From the cell containing the given text, extract its center point as [x, y] coordinate. 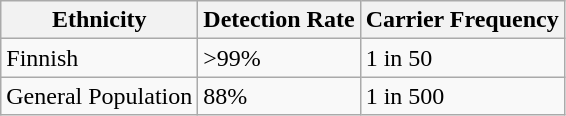
1 in 500 [462, 96]
General Population [100, 96]
Ethnicity [100, 20]
1 in 50 [462, 58]
Finnish [100, 58]
Detection Rate [279, 20]
>99% [279, 58]
88% [279, 96]
Carrier Frequency [462, 20]
